Locate the cell with the specified text and output its (x, y) center coordinate. 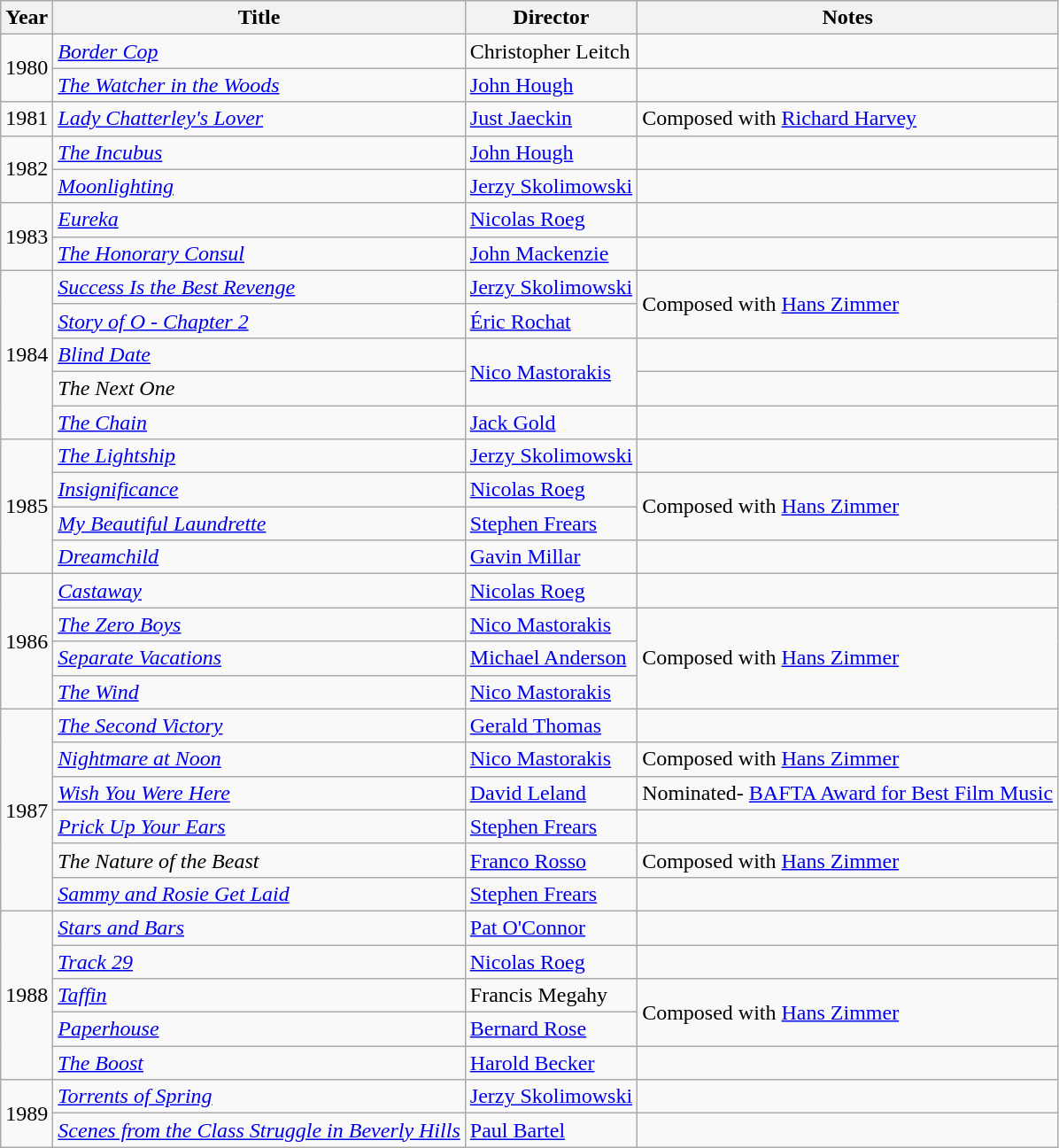
Prick Up Your Ears (259, 826)
Composed with Richard Harvey (848, 119)
Story of O - Chapter 2 (259, 321)
The Watcher in the Woods (259, 85)
1983 (27, 237)
Gerald Thomas (551, 725)
Success Is the Best Revenge (259, 287)
Scenes from the Class Struggle in Beverly Hills (259, 1130)
Insignificance (259, 490)
David Leland (551, 793)
Blind Date (259, 354)
1987 (27, 810)
Year (27, 18)
Eureka (259, 220)
The Second Victory (259, 725)
Gavin Millar (551, 557)
Paul Bartel (551, 1130)
1985 (27, 507)
John Mackenzie (551, 253)
Director (551, 18)
Just Jaeckin (551, 119)
Éric Rochat (551, 321)
Francis Megahy (551, 996)
1984 (27, 354)
The Zero Boys (259, 624)
Title (259, 18)
Wish You Were Here (259, 793)
Notes (848, 18)
The Lightship (259, 456)
My Beautiful Laundrette (259, 524)
The Next One (259, 388)
Christopher Leitch (551, 51)
The Boost (259, 1063)
Border Cop (259, 51)
Franco Rosso (551, 860)
Dreamchild (259, 557)
1980 (27, 68)
Paperhouse (259, 1029)
1989 (27, 1113)
1986 (27, 641)
The Chain (259, 423)
Lady Chatterley's Lover (259, 119)
Pat O'Connor (551, 927)
Michael Anderson (551, 658)
Sammy and Rosie Get Laid (259, 894)
Jack Gold (551, 423)
Track 29 (259, 961)
Nightmare at Noon (259, 759)
The Wind (259, 692)
The Honorary Consul (259, 253)
Torrents of Spring (259, 1097)
The Nature of the Beast (259, 860)
Bernard Rose (551, 1029)
1982 (27, 169)
The Incubus (259, 152)
Nominated- BAFTA Award for Best Film Music (848, 793)
Taffin (259, 996)
Moonlighting (259, 186)
Separate Vacations (259, 658)
Harold Becker (551, 1063)
Castaway (259, 591)
1981 (27, 119)
Stars and Bars (259, 927)
1988 (27, 995)
